Search for the cell housing the specified text and yield its [x, y] center coordinate. 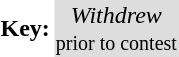
Withdrewprior to contest [116, 28]
